From the cell containing the given text, extract its center point as (X, Y) coordinate. 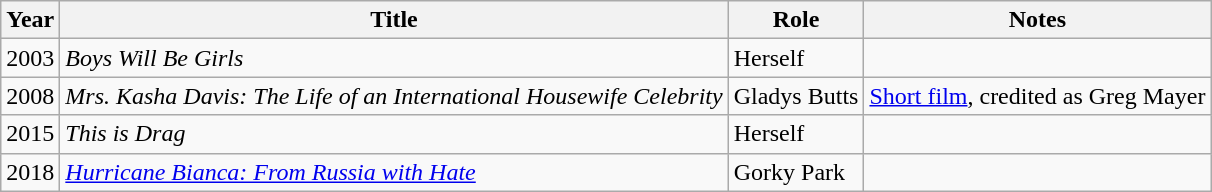
Notes (1038, 20)
Gorky Park (796, 172)
Mrs. Kasha Davis: The Life of an International Housewife Celebrity (394, 96)
2015 (30, 134)
Title (394, 20)
Hurricane Bianca: From Russia with Hate (394, 172)
Gladys Butts (796, 96)
2008 (30, 96)
This is Drag (394, 134)
2003 (30, 58)
Boys Will Be Girls (394, 58)
2018 (30, 172)
Year (30, 20)
Short film, credited as Greg Mayer (1038, 96)
Role (796, 20)
